Provide the (X, Y) coordinate of the cell's center where the given text is located.  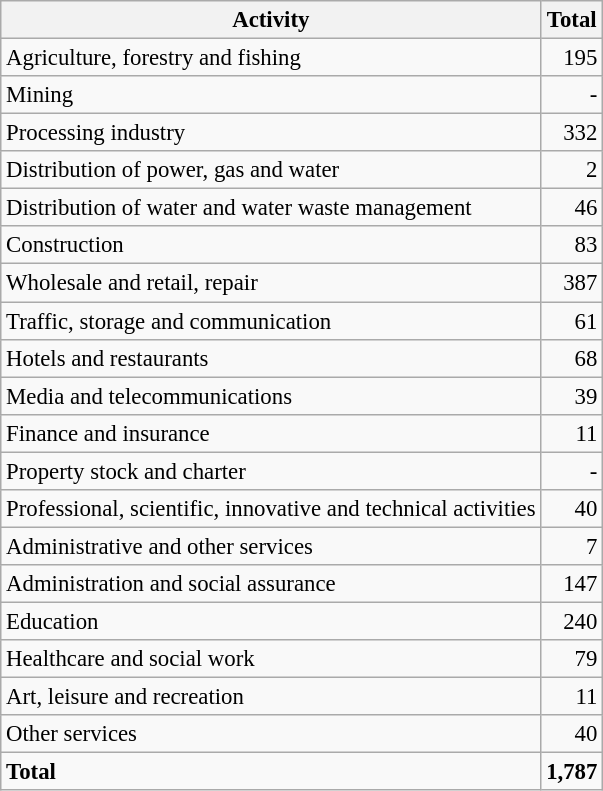
Administration and social assurance (271, 584)
Distribution of water and water waste management (271, 208)
Finance and insurance (271, 433)
61 (572, 321)
Distribution of power, gas and water (271, 170)
46 (572, 208)
387 (572, 283)
Processing industry (271, 133)
Art, leisure and recreation (271, 697)
Healthcare and social work (271, 659)
7 (572, 546)
Construction (271, 245)
Traffic, storage and communication (271, 321)
Hotels and restaurants (271, 358)
Media and telecommunications (271, 396)
Property stock and charter (271, 471)
Professional, scientific, innovative and technical activities (271, 509)
Education (271, 621)
Other services (271, 734)
240 (572, 621)
332 (572, 133)
2 (572, 170)
Mining (271, 95)
68 (572, 358)
147 (572, 584)
83 (572, 245)
Wholesale and retail, repair (271, 283)
Agriculture, forestry and fishing (271, 58)
Administrative and other services (271, 546)
Activity (271, 20)
1,787 (572, 772)
79 (572, 659)
39 (572, 396)
195 (572, 58)
